Return the [x, y] coordinate for the center point of the cell that contains the specified text.  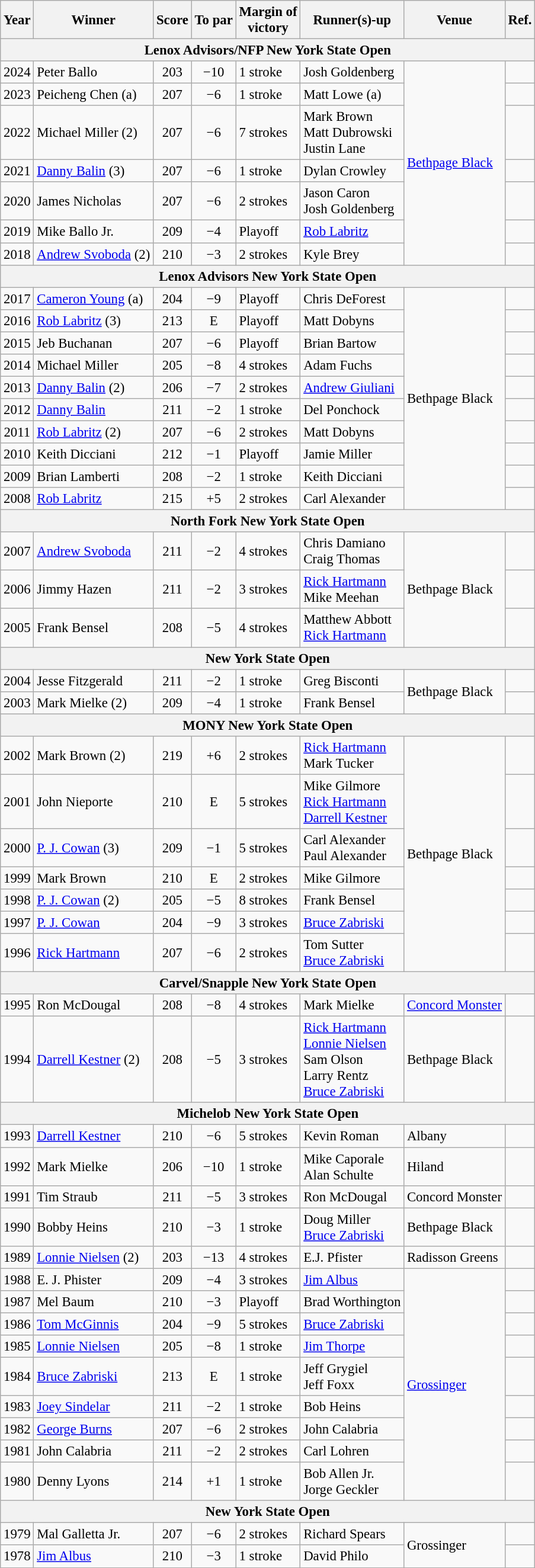
Jeb Buchanan [94, 343]
1999 [17, 878]
1979 [17, 1534]
Brian Lamberti [94, 477]
Bob Allen Jr.Jorge Geckler [352, 1482]
Rick HartmannLonnie NielsenSam OlsonLarry RentzBruce Zabriski [352, 1060]
Carvel/Snapple New York State Open [268, 983]
215 [173, 499]
Andrew Svoboda [94, 551]
Denny Lyons [94, 1482]
1989 [17, 1257]
Lenox Advisors/NFP New York State Open [268, 50]
Richard Spears [352, 1534]
Carl Alexander [352, 499]
2012 [17, 410]
Mel Baum [94, 1302]
Rick HartmannMark Tucker [352, 756]
219 [173, 756]
North Fork New York State Open [268, 521]
Mike Gilmore [352, 878]
Runner(s)-up [352, 20]
2008 [17, 499]
Lonnie Nielsen [94, 1346]
1987 [17, 1302]
Jesse Fitzgerald [94, 681]
Andrew Giuliani [352, 387]
Mark Brown [94, 878]
1991 [17, 1197]
Lonnie Nielsen (2) [94, 1257]
Hiland [455, 1167]
2023 [17, 95]
Kevin Roman [352, 1136]
+6 [213, 756]
1982 [17, 1429]
Year [17, 20]
Carl AlexanderPaul Alexander [352, 848]
Rob Labritz (2) [94, 432]
Dylan Crowley [352, 171]
Mike CaporaleAlan Schulte [352, 1167]
Darrell Kestner (2) [94, 1060]
Del Ponchock [352, 410]
Kyle Brey [352, 254]
2007 [17, 551]
David Philo [352, 1557]
Matt Lowe (a) [352, 95]
Score [173, 20]
Radisson Greens [455, 1257]
Jason CaronJosh Goldenberg [352, 201]
−7 [213, 387]
2019 [17, 232]
2022 [17, 133]
2021 [17, 171]
Michael Miller (2) [94, 133]
2001 [17, 801]
P. J. Cowan (2) [94, 900]
P. J. Cowan (3) [94, 848]
Adam Fuchs [352, 365]
Michael Miller [94, 365]
2016 [17, 320]
Tom SutterBruce Zabriski [352, 953]
1981 [17, 1451]
+1 [213, 1482]
Brian Bartow [352, 343]
Danny Balin [94, 410]
1992 [17, 1167]
Mal Galletta Jr. [94, 1534]
212 [173, 454]
Margin ofvictory [268, 20]
Chris DamianoCraig Thomas [352, 551]
Tim Straub [94, 1197]
1984 [17, 1377]
Michelob New York State Open [268, 1114]
1978 [17, 1557]
Jimmy Hazen [94, 590]
2018 [17, 254]
2024 [17, 72]
Peicheng Chen (a) [94, 95]
Mark Brown (2) [94, 756]
Rick HartmannMike Meehan [352, 590]
1988 [17, 1280]
Greg Bisconti [352, 681]
Bob Heins [352, 1407]
Chris DeForest [352, 299]
Tom McGinnis [94, 1324]
2009 [17, 477]
1990 [17, 1227]
Winner [94, 20]
Danny Balin (2) [94, 387]
Carl Lohren [352, 1451]
Andrew Svoboda (2) [94, 254]
Albany [455, 1136]
Joey Sindelar [94, 1407]
2010 [17, 454]
Jamie Miller [352, 454]
2020 [17, 201]
E. J. Phister [94, 1280]
Lenox Advisors New York State Open [268, 276]
7 strokes [268, 133]
1980 [17, 1482]
1986 [17, 1324]
Jeff GrygielJeff Foxx [352, 1377]
Mike GilmoreRick HartmannDarrell Kestner [352, 801]
1998 [17, 900]
1994 [17, 1060]
2000 [17, 848]
Doug MillerBruce Zabriski [352, 1227]
Jim Thorpe [352, 1346]
Brad Worthington [352, 1302]
1995 [17, 1005]
Josh Goldenberg [352, 72]
2004 [17, 681]
Peter Ballo [94, 72]
Matthew AbbottRick Hartmann [352, 628]
1983 [17, 1407]
1993 [17, 1136]
Mark Mielke (2) [94, 703]
2017 [17, 299]
2015 [17, 343]
2006 [17, 590]
−13 [213, 1257]
Mike Ballo Jr. [94, 232]
Danny Balin (3) [94, 171]
1996 [17, 953]
+5 [213, 499]
Darrell Kestner [94, 1136]
Rick Hartmann [94, 953]
1997 [17, 923]
2005 [17, 628]
2003 [17, 703]
2002 [17, 756]
George Burns [94, 1429]
Venue [455, 20]
2013 [17, 387]
To par [213, 20]
Cameron Young (a) [94, 299]
214 [173, 1482]
2014 [17, 365]
Bobby Heins [94, 1227]
P. J. Cowan [94, 923]
John Nieporte [94, 801]
E.J. Pfister [352, 1257]
1985 [17, 1346]
Rob Labritz (3) [94, 320]
2011 [17, 432]
MONY New York State Open [268, 725]
Ref. [520, 20]
James Nicholas [94, 201]
8 strokes [268, 900]
Mark BrownMatt DubrowskiJustin Lane [352, 133]
